Provide the [x, y] coordinate of the cell's center where the given text is located.  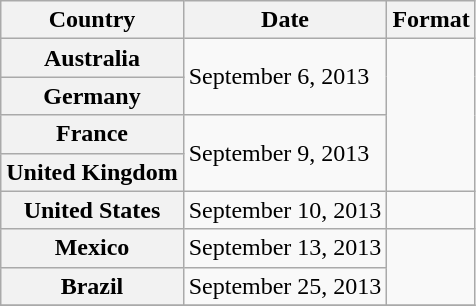
September 6, 2013 [285, 77]
September 25, 2013 [285, 286]
United Kingdom [92, 172]
Brazil [92, 286]
Australia [92, 58]
Date [285, 20]
France [92, 134]
Format [431, 20]
September 13, 2013 [285, 248]
Mexico [92, 248]
United States [92, 210]
Germany [92, 96]
September 9, 2013 [285, 153]
Country [92, 20]
September 10, 2013 [285, 210]
